Provide the (X, Y) coordinate of the cell's center where the given text is located.  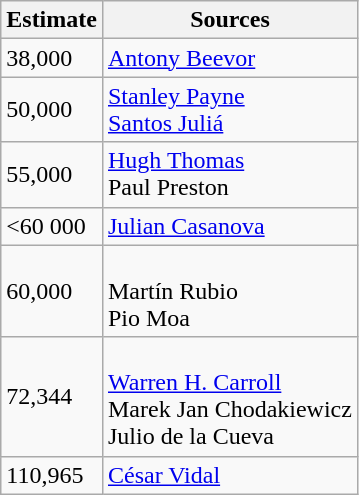
110,965 (52, 475)
38,000 (52, 58)
60,000 (52, 291)
Julian Casanova (230, 226)
<60 000 (52, 226)
César Vidal (230, 475)
50,000 (52, 110)
Estimate (52, 20)
Martín RubioPio Moa (230, 291)
Hugh ThomasPaul Preston (230, 174)
Sources (230, 20)
Stanley PayneSantos Juliá (230, 110)
55,000 (52, 174)
Antony Beevor (230, 58)
Warren H. CarrollMarek Jan ChodakiewiczJulio de la Cueva (230, 396)
72,344 (52, 396)
